Capture the cell that displays the provided text and extract its [X, Y] central coordinate. 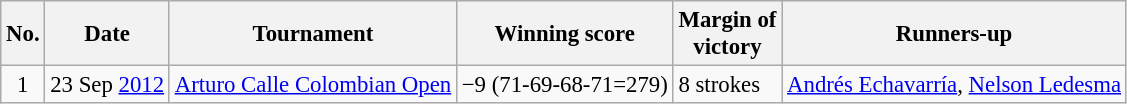
1 [23, 85]
Date [107, 34]
−9 (71-69-68-71=279) [564, 85]
Tournament [312, 34]
8 strokes [728, 85]
Arturo Calle Colombian Open [312, 85]
Runners-up [954, 34]
23 Sep 2012 [107, 85]
Winning score [564, 34]
Andrés Echavarría, Nelson Ledesma [954, 85]
Margin ofvictory [728, 34]
No. [23, 34]
